Capture the cell that displays the provided text and extract its [X, Y] central coordinate. 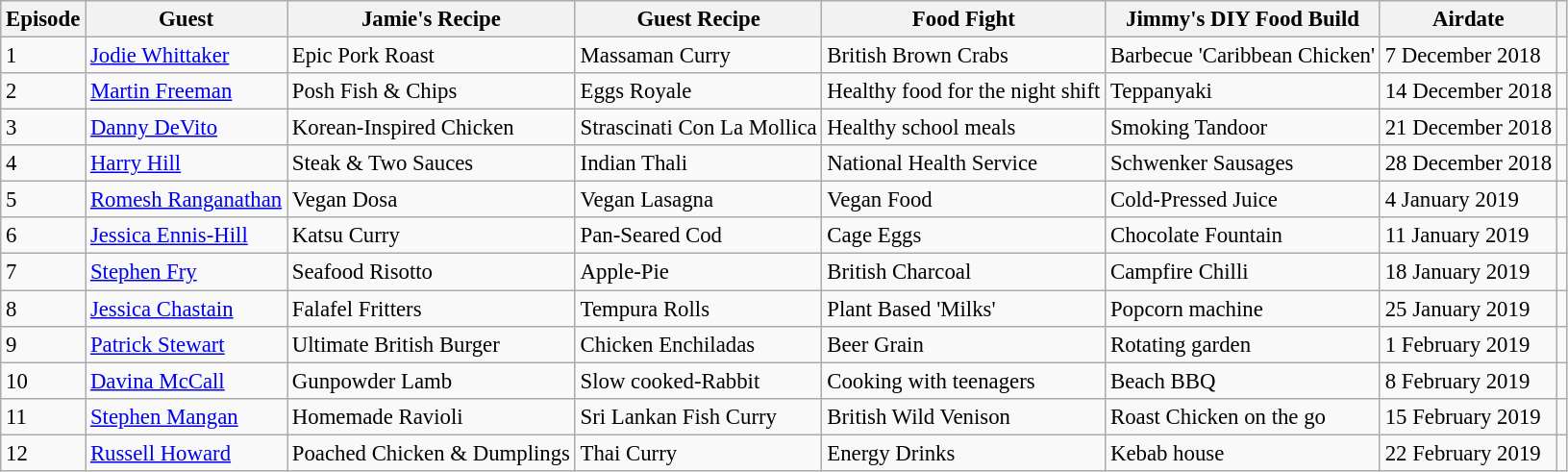
Pan-Seared Cod [698, 236]
28 December 2018 [1468, 163]
Apple-Pie [698, 272]
Falafel Fritters [431, 309]
Romesh Ranganathan [187, 200]
British Brown Crabs [963, 56]
2 [43, 91]
Harry Hill [187, 163]
25 January 2019 [1468, 309]
Vegan Lasagna [698, 200]
22 February 2019 [1468, 453]
Martin Freeman [187, 91]
1 [43, 56]
Tempura Rolls [698, 309]
Cold-Pressed Juice [1243, 200]
4 [43, 163]
Homemade Ravioli [431, 416]
4 January 2019 [1468, 200]
Steak & Two Sauces [431, 163]
Jessica Ennis-Hill [187, 236]
Thai Curry [698, 453]
Katsu Curry [431, 236]
Plant Based 'Milks' [963, 309]
6 [43, 236]
8 February 2019 [1468, 381]
Episode [43, 19]
Patrick Stewart [187, 344]
Seafood Risotto [431, 272]
Smoking Tandoor [1243, 128]
5 [43, 200]
Kebab house [1243, 453]
Cooking with teenagers [963, 381]
12 [43, 453]
Gunpowder Lamb [431, 381]
Healthy food for the night shift [963, 91]
Chocolate Fountain [1243, 236]
Chicken Enchiladas [698, 344]
Stephen Mangan [187, 416]
9 [43, 344]
National Health Service [963, 163]
Food Fight [963, 19]
Slow cooked-Rabbit [698, 381]
Ultimate British Burger [431, 344]
Jodie Whittaker [187, 56]
14 December 2018 [1468, 91]
11 [43, 416]
Poached Chicken & Dumplings [431, 453]
Stephen Fry [187, 272]
Epic Pork Roast [431, 56]
Davina McCall [187, 381]
11 January 2019 [1468, 236]
Beer Grain [963, 344]
10 [43, 381]
21 December 2018 [1468, 128]
Popcorn machine [1243, 309]
Sri Lankan Fish Curry [698, 416]
Schwenker Sausages [1243, 163]
Barbecue 'Caribbean Chicken' [1243, 56]
Indian Thali [698, 163]
Roast Chicken on the go [1243, 416]
Danny DeVito [187, 128]
Strascinati Con La Mollica [698, 128]
7 [43, 272]
Healthy school meals [963, 128]
Rotating garden [1243, 344]
3 [43, 128]
Jimmy's DIY Food Build [1243, 19]
1 February 2019 [1468, 344]
Massaman Curry [698, 56]
7 December 2018 [1468, 56]
Beach BBQ [1243, 381]
Vegan Dosa [431, 200]
8 [43, 309]
Teppanyaki [1243, 91]
Russell Howard [187, 453]
British Charcoal [963, 272]
15 February 2019 [1468, 416]
Guest [187, 19]
Airdate [1468, 19]
Korean-Inspired Chicken [431, 128]
Eggs Royale [698, 91]
Posh Fish & Chips [431, 91]
Jessica Chastain [187, 309]
Campfire Chilli [1243, 272]
Jamie's Recipe [431, 19]
Vegan Food [963, 200]
18 January 2019 [1468, 272]
Guest Recipe [698, 19]
Energy Drinks [963, 453]
British Wild Venison [963, 416]
Cage Eggs [963, 236]
